Return the [x, y] coordinate for the center point of the cell that contains the specified text.  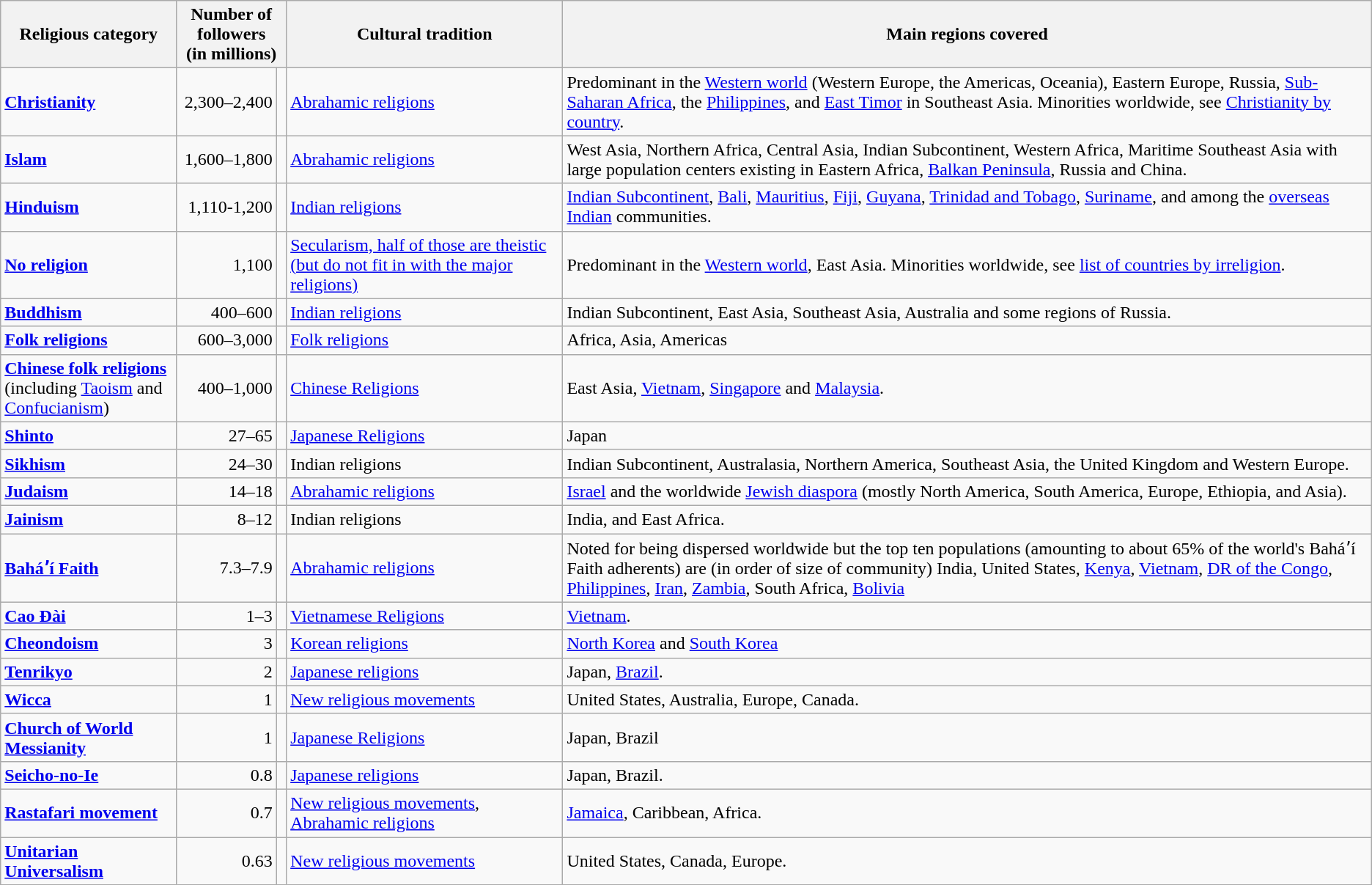
North Korea and South Korea [967, 644]
United States, Canada, Europe. [967, 861]
1,100 [226, 265]
India, and East Africa. [967, 519]
Indian Subcontinent, Australasia, Northern America, Southeast Asia, the United Kingdom and Western Europe. [967, 463]
Shinto [89, 436]
2 [226, 672]
Christianity [89, 102]
Main regions covered [967, 34]
Cao Đài [89, 616]
Baháʼí Faith [89, 568]
14–18 [226, 491]
27–65 [226, 436]
1–3 [226, 616]
Church of World Messianity [89, 738]
Wicca [89, 699]
2,300–2,400 [226, 102]
Predominant in the Western world, East Asia. Minorities worldwide, see list of countries by irreligion. [967, 265]
Jamaica, Caribbean, Africa. [967, 812]
Chinese folk religions(including Taoism and Confucianism) [89, 388]
East Asia, Vietnam, Singapore and Malaysia. [967, 388]
8–12 [226, 519]
Indian Subcontinent, East Asia, Southeast Asia, Australia and some regions of Russia. [967, 312]
Number of followers (in millions) [232, 34]
Korean religions [425, 644]
Secularism, half of those are theistic (but do not fit in with the major religions) [425, 265]
Religious category [89, 34]
Tenrikyo [89, 672]
Hinduism [89, 207]
Unitarian Universalism [89, 861]
Japan, Brazil [967, 738]
0.63 [226, 861]
Judaism [89, 491]
0.7 [226, 812]
7.3–7.9 [226, 568]
Seicho-no-Ie [89, 775]
600–3,000 [226, 340]
1,110-1,200 [226, 207]
Israel and the worldwide Jewish diaspora (mostly North America, South America, Europe, Ethiopia, and Asia). [967, 491]
United States, Australia, Europe, Canada. [967, 699]
Chinese Religions [425, 388]
Vietnam. [967, 616]
Cultural tradition [425, 34]
0.8 [226, 775]
No religion [89, 265]
Cheondoism [89, 644]
Islam [89, 160]
Japan [967, 436]
400–1,000 [226, 388]
3 [226, 644]
1,600–1,800 [226, 160]
Sikhism [89, 463]
Rastafari movement [89, 812]
Indian Subcontinent, Bali, Mauritius, Fiji, Guyana, Trinidad and Tobago, Suriname, and among the overseas Indian communities. [967, 207]
Vietnamese Religions [425, 616]
Jainism [89, 519]
Africa, Asia, Americas [967, 340]
24–30 [226, 463]
Buddhism [89, 312]
New religious movements, Abrahamic religions [425, 812]
400–600 [226, 312]
